Provide the [X, Y] coordinate of the cell's center where the given text is located.  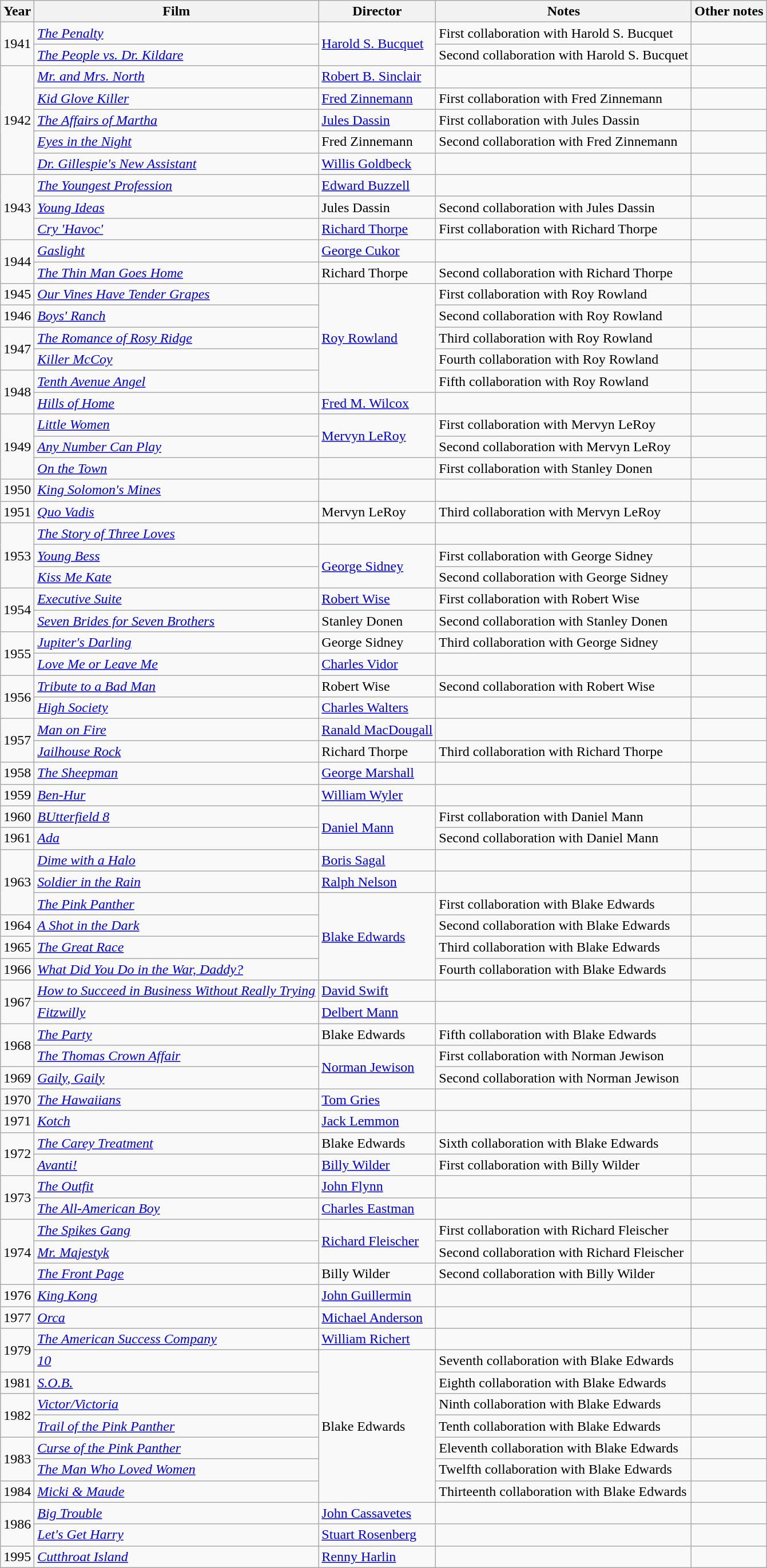
Delbert Mann [377, 1013]
Second collaboration with Mervyn LeRoy [564, 447]
1982 [17, 1415]
The Spikes Gang [176, 1230]
Second collaboration with Daniel Mann [564, 838]
The Party [176, 1034]
Executive Suite [176, 599]
Little Women [176, 425]
1955 [17, 654]
Jailhouse Rock [176, 751]
Fitzwilly [176, 1013]
1973 [17, 1197]
1957 [17, 741]
Man on Fire [176, 730]
1966 [17, 969]
1960 [17, 817]
Trail of the Pink Panther [176, 1426]
Notes [564, 11]
Third collaboration with George Sidney [564, 643]
1972 [17, 1154]
The Story of Three Loves [176, 534]
1944 [17, 261]
Our Vines Have Tender Grapes [176, 295]
Micki & Maude [176, 1491]
1943 [17, 207]
Soldier in the Rain [176, 882]
1958 [17, 773]
Third collaboration with Richard Thorpe [564, 751]
1951 [17, 512]
Second collaboration with Stanley Donen [564, 620]
Second collaboration with Roy Rowland [564, 316]
William Richert [377, 1339]
1983 [17, 1459]
1963 [17, 882]
Cutthroat Island [176, 1557]
1942 [17, 120]
The Front Page [176, 1273]
The Thin Man Goes Home [176, 273]
1995 [17, 1557]
David Swift [377, 991]
Robert B. Sinclair [377, 77]
1954 [17, 610]
Killer McCoy [176, 360]
1945 [17, 295]
The Penalty [176, 33]
First collaboration with Harold S. Bucquet [564, 33]
Second collaboration with Fred Zinnemann [564, 142]
Hills of Home [176, 403]
First collaboration with George Sidney [564, 555]
Fred M. Wilcox [377, 403]
Seven Brides for Seven Brothers [176, 620]
Jack Lemmon [377, 1121]
1968 [17, 1045]
1949 [17, 447]
Ben-Hur [176, 795]
Big Trouble [176, 1513]
First collaboration with Roy Rowland [564, 295]
The Great Race [176, 947]
1950 [17, 490]
Roy Rowland [377, 338]
The Sheepman [176, 773]
High Society [176, 708]
Charles Vidor [377, 664]
Cry 'Havoc' [176, 229]
1941 [17, 44]
John Flynn [377, 1187]
Eleventh collaboration with Blake Edwards [564, 1448]
Young Ideas [176, 207]
First collaboration with Billy Wilder [564, 1165]
Film [176, 11]
1959 [17, 795]
The American Success Company [176, 1339]
Third collaboration with Mervyn LeRoy [564, 512]
Tom Gries [377, 1100]
1961 [17, 838]
Avanti! [176, 1165]
Second collaboration with Robert Wise [564, 686]
Charles Walters [377, 708]
Fourth collaboration with Blake Edwards [564, 969]
A Shot in the Dark [176, 925]
1981 [17, 1383]
Daniel Mann [377, 827]
Curse of the Pink Panther [176, 1448]
First collaboration with Robert Wise [564, 599]
Boris Sagal [377, 860]
Any Number Can Play [176, 447]
1974 [17, 1252]
1965 [17, 947]
Love Me or Leave Me [176, 664]
Norman Jewison [377, 1067]
Stuart Rosenberg [377, 1535]
BUtterfield 8 [176, 817]
George Cukor [377, 250]
1964 [17, 925]
1971 [17, 1121]
Eyes in the Night [176, 142]
First collaboration with Jules Dassin [564, 120]
Second collaboration with Richard Fleischer [564, 1252]
John Guillermin [377, 1295]
George Marshall [377, 773]
First collaboration with Stanley Donen [564, 468]
1986 [17, 1524]
The Romance of Rosy Ridge [176, 338]
Ranald MacDougall [377, 730]
Quo Vadis [176, 512]
The Affairs of Martha [176, 120]
Tribute to a Bad Man [176, 686]
1970 [17, 1100]
The Carey Treatment [176, 1143]
Gaily, Gaily [176, 1078]
1984 [17, 1491]
William Wyler [377, 795]
What Did You Do in the War, Daddy? [176, 969]
The Outfit [176, 1187]
Richard Fleischer [377, 1241]
First collaboration with Richard Fleischer [564, 1230]
Eighth collaboration with Blake Edwards [564, 1383]
Orca [176, 1317]
Fifth collaboration with Blake Edwards [564, 1034]
How to Succeed in Business Without Really Trying [176, 991]
Ralph Nelson [377, 882]
Mr. and Mrs. North [176, 77]
First collaboration with Mervyn LeRoy [564, 425]
Kiss Me Kate [176, 577]
The People vs. Dr. Kildare [176, 55]
Third collaboration with Roy Rowland [564, 338]
Second collaboration with George Sidney [564, 577]
First collaboration with Daniel Mann [564, 817]
The All-American Boy [176, 1208]
Fifth collaboration with Roy Rowland [564, 381]
Kotch [176, 1121]
1976 [17, 1295]
King Kong [176, 1295]
Second collaboration with Richard Thorpe [564, 273]
Second collaboration with Norman Jewison [564, 1078]
Twelfth collaboration with Blake Edwards [564, 1470]
Tenth collaboration with Blake Edwards [564, 1426]
Jupiter's Darling [176, 643]
First collaboration with Blake Edwards [564, 904]
Second collaboration with Jules Dassin [564, 207]
Other notes [729, 11]
Ada [176, 838]
Boys' Ranch [176, 316]
Willis Goldbeck [377, 164]
1969 [17, 1078]
Renny Harlin [377, 1557]
Let's Get Harry [176, 1535]
Charles Eastman [377, 1208]
The Thomas Crown Affair [176, 1056]
Director [377, 11]
1947 [17, 349]
Ninth collaboration with Blake Edwards [564, 1404]
First collaboration with Norman Jewison [564, 1056]
10 [176, 1361]
Thirteenth collaboration with Blake Edwards [564, 1491]
S.O.B. [176, 1383]
Kid Glove Killer [176, 98]
The Hawaiians [176, 1100]
On the Town [176, 468]
Seventh collaboration with Blake Edwards [564, 1361]
1977 [17, 1317]
Second collaboration with Harold S. Bucquet [564, 55]
Sixth collaboration with Blake Edwards [564, 1143]
Dr. Gillespie's New Assistant [176, 164]
John Cassavetes [377, 1513]
1956 [17, 697]
First collaboration with Richard Thorpe [564, 229]
Dime with a Halo [176, 860]
1967 [17, 1002]
The Pink Panther [176, 904]
Gaslight [176, 250]
1948 [17, 392]
Michael Anderson [377, 1317]
First collaboration with Fred Zinnemann [564, 98]
The Youngest Profession [176, 185]
Victor/Victoria [176, 1404]
Young Bess [176, 555]
1946 [17, 316]
1979 [17, 1350]
1953 [17, 555]
Tenth Avenue Angel [176, 381]
Second collaboration with Blake Edwards [564, 925]
Edward Buzzell [377, 185]
Second collaboration with Billy Wilder [564, 1273]
Third collaboration with Blake Edwards [564, 947]
King Solomon's Mines [176, 490]
Fourth collaboration with Roy Rowland [564, 360]
Harold S. Bucquet [377, 44]
Stanley Donen [377, 620]
The Man Who Loved Women [176, 1470]
Mr. Majestyk [176, 1252]
Year [17, 11]
